Scan for the cell matching the given text and deliver its (x, y) coordinate at center. 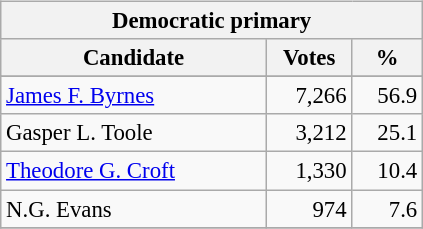
1,330 (309, 171)
Candidate (134, 58)
974 (309, 209)
Theodore G. Croft (134, 171)
25.1 (388, 133)
3,212 (309, 133)
7.6 (388, 209)
Gasper L. Toole (134, 133)
Votes (309, 58)
N.G. Evans (134, 209)
7,266 (309, 96)
56.9 (388, 96)
Democratic primary (212, 21)
% (388, 58)
10.4 (388, 171)
James F. Byrnes (134, 96)
